Identify which cell holds the provided text, then report its [x, y] central coordinate. 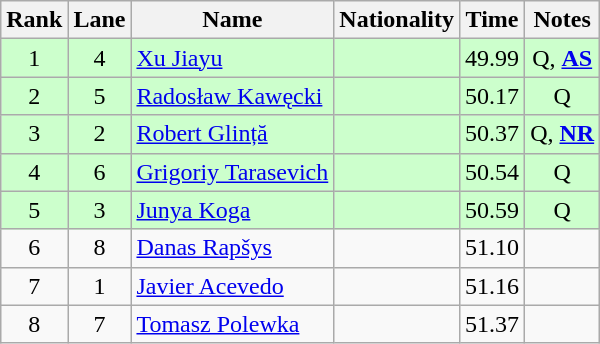
Name [232, 20]
51.37 [492, 324]
Rank [34, 20]
Q, NR [562, 134]
Javier Acevedo [232, 286]
Q, AS [562, 58]
51.16 [492, 286]
Time [492, 20]
Notes [562, 20]
50.17 [492, 96]
Lane [100, 20]
51.10 [492, 248]
Radosław Kawęcki [232, 96]
49.99 [492, 58]
Danas Rapšys [232, 248]
Tomasz Polewka [232, 324]
Grigoriy Tarasevich [232, 172]
Nationality [397, 20]
Xu Jiayu [232, 58]
50.37 [492, 134]
Robert Glință [232, 134]
50.54 [492, 172]
Junya Koga [232, 210]
50.59 [492, 210]
